From the cell containing the given text, extract its center point as (x, y) coordinate. 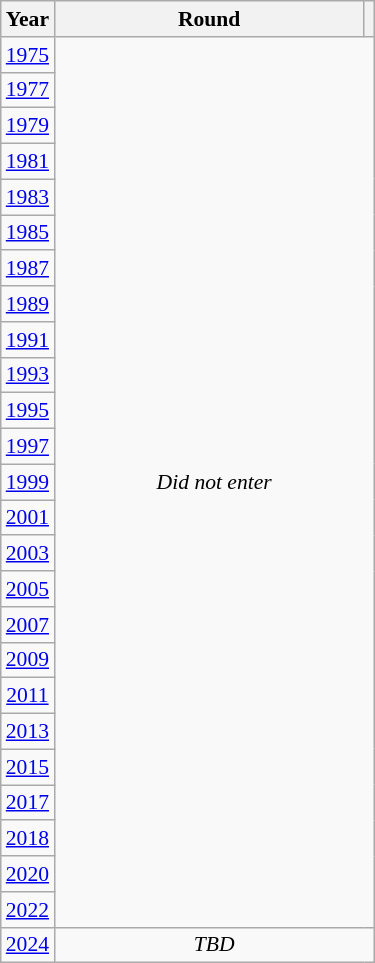
2015 (28, 767)
1991 (28, 340)
2017 (28, 803)
2001 (28, 518)
2011 (28, 696)
2022 (28, 910)
1975 (28, 55)
Did not enter (214, 482)
1993 (28, 375)
1981 (28, 162)
2003 (28, 554)
Year (28, 19)
2024 (28, 945)
TBD (214, 945)
1997 (28, 447)
1989 (28, 304)
2009 (28, 660)
2013 (28, 732)
1983 (28, 197)
1979 (28, 126)
2005 (28, 589)
2018 (28, 839)
1999 (28, 482)
2020 (28, 874)
2007 (28, 625)
1987 (28, 269)
1977 (28, 90)
Round (209, 19)
1985 (28, 233)
1995 (28, 411)
